Pinpoint the cell where the given text exists, returning its [x, y] midpoint coordinate. 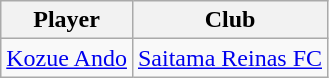
Player [67, 20]
Club [230, 20]
Saitama Reinas FC [230, 58]
Kozue Ando [67, 58]
